Output the [x, y] coordinate of the center of the cell containing the given text.  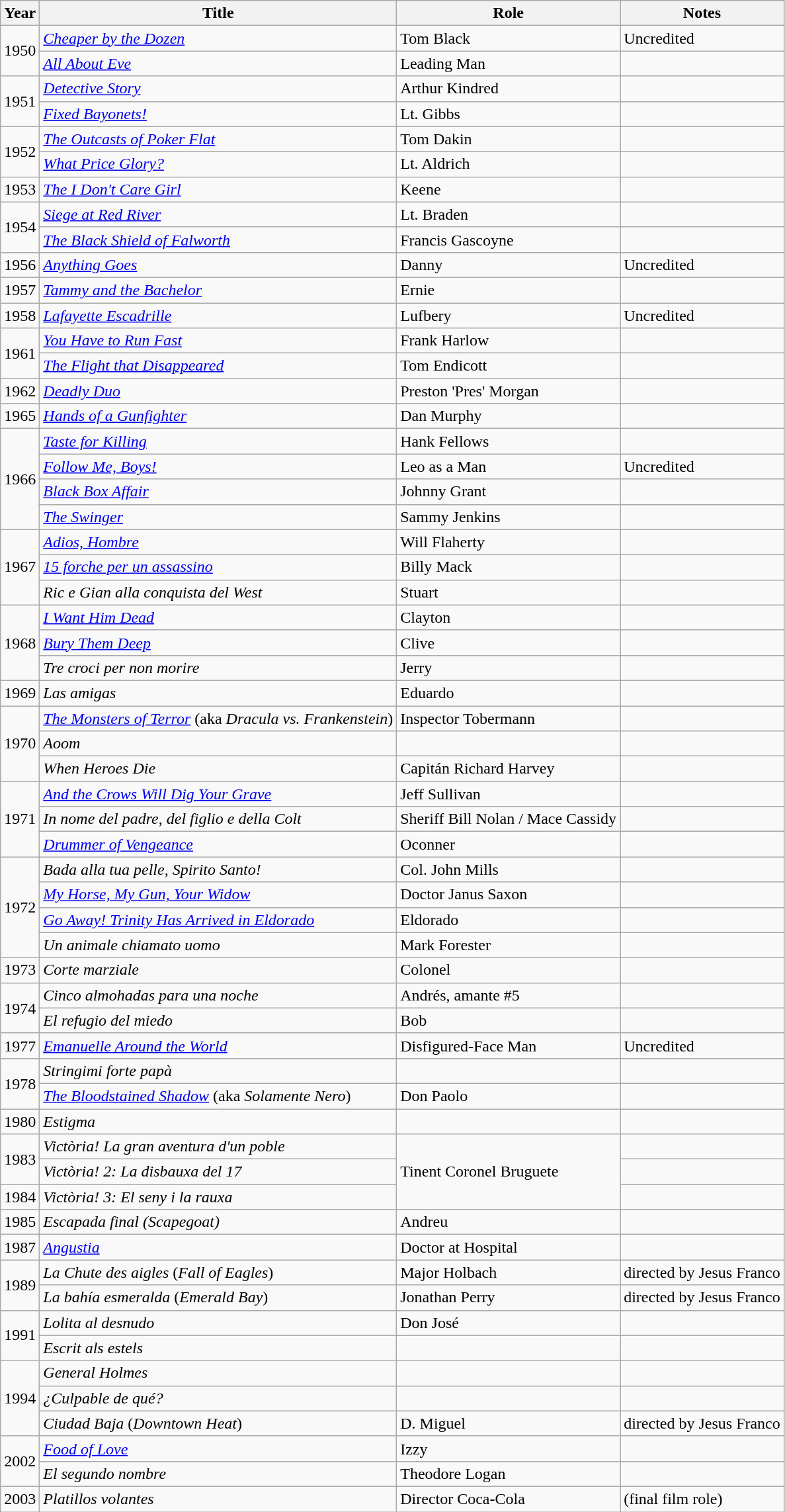
The Swinger [218, 517]
Lt. Gibbs [509, 114]
El segundo nombre [218, 1474]
Escrit als estels [218, 1348]
1951 [20, 101]
Aoom [218, 744]
Detective Story [218, 89]
Preston 'Pres' Morgan [509, 391]
Tom Black [509, 38]
Tom Dakin [509, 139]
1968 [20, 643]
And the Crows Will Dig Your Grave [218, 794]
Andrés, amante #5 [509, 995]
La Chute des aigles (Fall of Eagles) [218, 1272]
Deadly Duo [218, 391]
1987 [20, 1247]
Food of Love [218, 1448]
1984 [20, 1197]
Victòria! La gran aventura d'un poble [218, 1147]
1973 [20, 970]
Colonel [509, 970]
El refugio del miedo [218, 1020]
Keene [509, 189]
Bob [509, 1020]
Jonathan Perry [509, 1298]
1965 [20, 416]
My Horse, My Gun, Your Widow [218, 895]
D. Miguel [509, 1423]
Lafayette Escadrille [218, 316]
2003 [20, 1499]
Lolita al desnudo [218, 1323]
I Want Him Dead [218, 617]
Stringimi forte papà [218, 1071]
Victòria! 2: La disbauxa del 17 [218, 1172]
Title [218, 13]
1974 [20, 1008]
Clive [509, 643]
The Outcasts of Poker Flat [218, 139]
Ric e Gian alla conquista del West [218, 592]
Doctor at Hospital [509, 1247]
1961 [20, 353]
When Heroes Die [218, 769]
General Holmes [218, 1373]
1983 [20, 1159]
Taste for Killing [218, 441]
1989 [20, 1285]
Angustia [218, 1247]
Sammy Jenkins [509, 517]
Tre croci per non morire [218, 668]
The Flight that Disappeared [218, 366]
Cinco almohadas para una noche [218, 995]
Billy Mack [509, 567]
1970 [20, 743]
Francis Gascoyne [509, 240]
Role [509, 13]
1954 [20, 227]
1994 [20, 1398]
1967 [20, 567]
Lt. Braden [509, 214]
Dan Murphy [509, 416]
1980 [20, 1122]
1972 [20, 907]
1957 [20, 290]
Disfigured-Face Man [509, 1045]
Ciudad Baja (Downtown Heat) [218, 1423]
1952 [20, 152]
Go Away! Trinity Has Arrived in Eldorado [218, 920]
Bada alla tua pelle, Spirito Santo! [218, 869]
What Price Glory? [218, 164]
Las amigas [218, 693]
Izzy [509, 1448]
Director Coca-Cola [509, 1499]
Leo as a Man [509, 467]
Lt. Aldrich [509, 164]
Arthur Kindred [509, 89]
Drummer of Vengeance [218, 844]
1978 [20, 1083]
Notes [702, 13]
Frank Harlow [509, 341]
Tammy and the Bachelor [218, 290]
The Black Shield of Falworth [218, 240]
The Bloodstained Shadow (aka Solamente Nero) [218, 1096]
Year [20, 13]
Oconner [509, 844]
Cheaper by the Dozen [218, 38]
In nome del padre, del figlio e della Colt [218, 819]
Un animale chiamato uomo [218, 945]
Victòria! 3: El seny i la rauxa [218, 1197]
1962 [20, 391]
Adios, Hombre [218, 542]
Don Paolo [509, 1096]
1966 [20, 479]
You Have to Run Fast [218, 341]
1991 [20, 1335]
Bury Them Deep [218, 643]
Will Flaherty [509, 542]
1956 [20, 265]
Col. John Mills [509, 869]
1958 [20, 316]
Hands of a Gunfighter [218, 416]
Sheriff Bill Nolan / Mace Cassidy [509, 819]
Capitán Richard Harvey [509, 769]
All About Eve [218, 64]
Lufbery [509, 316]
La bahía esmeralda (Emerald Bay) [218, 1298]
Doctor Janus Saxon [509, 895]
2002 [20, 1461]
1953 [20, 189]
Clayton [509, 617]
Fixed Bayonets! [218, 114]
Andreu [509, 1222]
Eduardo [509, 693]
Black Box Affair [218, 492]
Don José [509, 1323]
¿Culpable de qué? [218, 1398]
Platillos volantes [218, 1499]
Tom Endicott [509, 366]
Hank Fellows [509, 441]
Eldorado [509, 920]
1971 [20, 819]
Ernie [509, 290]
The I Don't Care Girl [218, 189]
1969 [20, 693]
Jeff Sullivan [509, 794]
Theodore Logan [509, 1474]
Anything Goes [218, 265]
(final film role) [702, 1499]
Mark Forester [509, 945]
Estigma [218, 1122]
Inspector Tobermann [509, 718]
Stuart [509, 592]
15 forche per un assassino [218, 567]
1950 [20, 51]
1977 [20, 1045]
Leading Man [509, 64]
Major Holbach [509, 1272]
Follow Me, Boys! [218, 467]
Jerry [509, 668]
The Monsters of Terror (aka Dracula vs. Frankenstein) [218, 718]
1985 [20, 1222]
Escapada final (Scapegoat) [218, 1222]
Tinent Coronel Bruguete [509, 1172]
Siege at Red River [218, 214]
Emanuelle Around the World [218, 1045]
Danny [509, 265]
Johnny Grant [509, 492]
Corte marziale [218, 970]
